Locate the cell with the specified text and output its [X, Y] center coordinate. 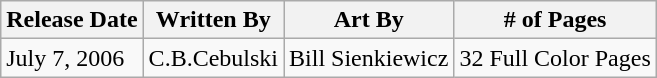
32 Full Color Pages [555, 58]
Written By [213, 20]
Bill Sienkiewicz [369, 58]
Release Date [72, 20]
Art By [369, 20]
# of Pages [555, 20]
C.B.Cebulski [213, 58]
July 7, 2006 [72, 58]
